Identify which cell holds the provided text, then report its (X, Y) central coordinate. 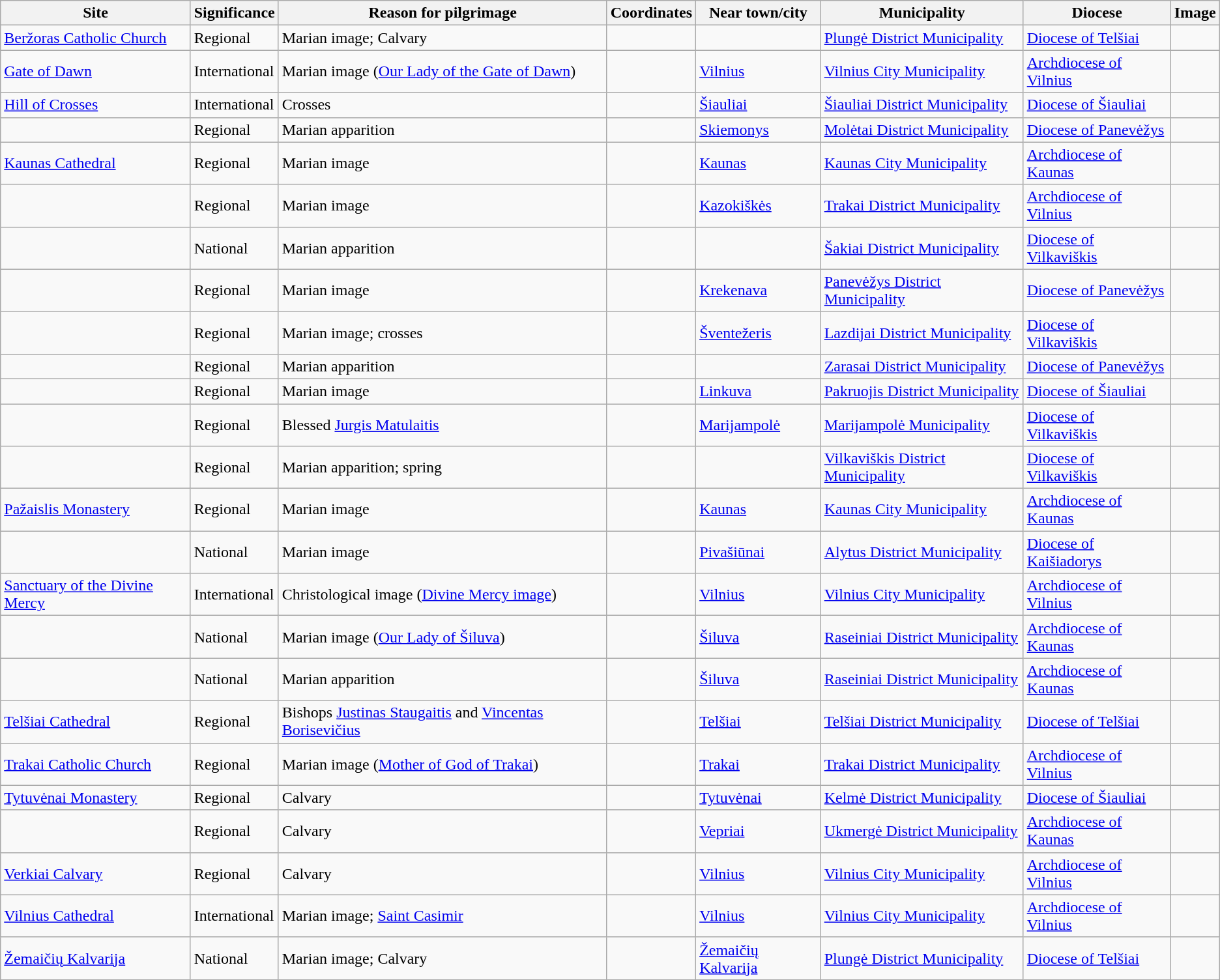
Alytus District Municipality (922, 553)
Pakruojis District Municipality (922, 391)
Marian image; crosses (443, 332)
Marian apparition; spring (443, 468)
Šiauliai District Municipality (922, 105)
Lazdijai District Municipality (922, 332)
Telšiai District Municipality (922, 722)
Marian image (Mother of God of Trakai) (443, 764)
Marian image (Our Lady of the Gate of Dawn) (443, 72)
Marian image (Our Lady of Šiluva) (443, 637)
Tytuvėnai Monastery (95, 798)
Telšiai (759, 722)
Ukmergė District Municipality (922, 831)
Marian image; Saint Casimir (443, 916)
Kazokiškės (759, 206)
Trakai (759, 764)
Skiemonys (759, 130)
Near town/city (759, 13)
Municipality (922, 13)
Panevėžys District Municipality (922, 291)
Zarasai District Municipality (922, 366)
Telšiai Cathedral (95, 722)
Kelmė District Municipality (922, 798)
Diocese of Kaišiadorys (1097, 553)
Bishops Justinas Staugaitis and Vincentas Borisevičius (443, 722)
Crosses (443, 105)
Significance (235, 13)
Beržoras Catholic Church (95, 38)
Pivašiūnai (759, 553)
Reason for pilgrimage (443, 13)
Molėtai District Municipality (922, 130)
Tytuvėnai (759, 798)
Christological image (Divine Mercy image) (443, 594)
Šiauliai (759, 105)
Coordinates (651, 13)
Vepriai (759, 831)
Trakai Catholic Church (95, 764)
Šakiai District Municipality (922, 248)
Linkuva (759, 391)
Hill of Crosses (95, 105)
Vilkaviškis District Municipality (922, 468)
Image (1195, 13)
Pažaislis Monastery (95, 510)
Krekenava (759, 291)
Šventežeris (759, 332)
Blessed Jurgis Matulaitis (443, 425)
Sanctuary of the Divine Mercy (95, 594)
Marijampolė Municipality (922, 425)
Diocese (1097, 13)
Site (95, 13)
Kaunas Cathedral (95, 163)
Verkiai Calvary (95, 873)
Gate of Dawn (95, 72)
Marijampolė (759, 425)
Vilnius Cathedral (95, 916)
